Search for the cell housing the specified text and yield its [X, Y] center coordinate. 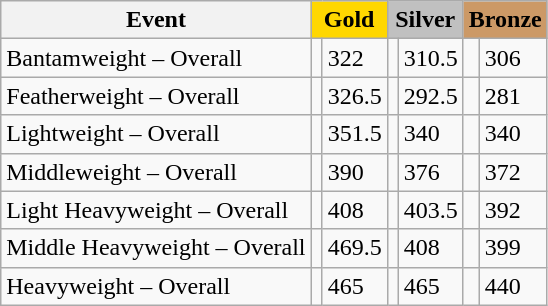
322 [354, 58]
399 [513, 248]
Silver [425, 20]
310.5 [430, 58]
Middle Heavyweight – Overall [156, 248]
Gold [349, 20]
Light Heavyweight – Overall [156, 210]
Heavyweight – Overall [156, 286]
292.5 [430, 96]
Featherweight – Overall [156, 96]
Event [156, 20]
392 [513, 210]
Bronze [505, 20]
440 [513, 286]
Middleweight – Overall [156, 172]
372 [513, 172]
Lightweight – Overall [156, 134]
Bantamweight – Overall [156, 58]
326.5 [354, 96]
469.5 [354, 248]
306 [513, 58]
403.5 [430, 210]
390 [354, 172]
281 [513, 96]
376 [430, 172]
351.5 [354, 134]
